Scan for the cell matching the given text and deliver its (X, Y) coordinate at center. 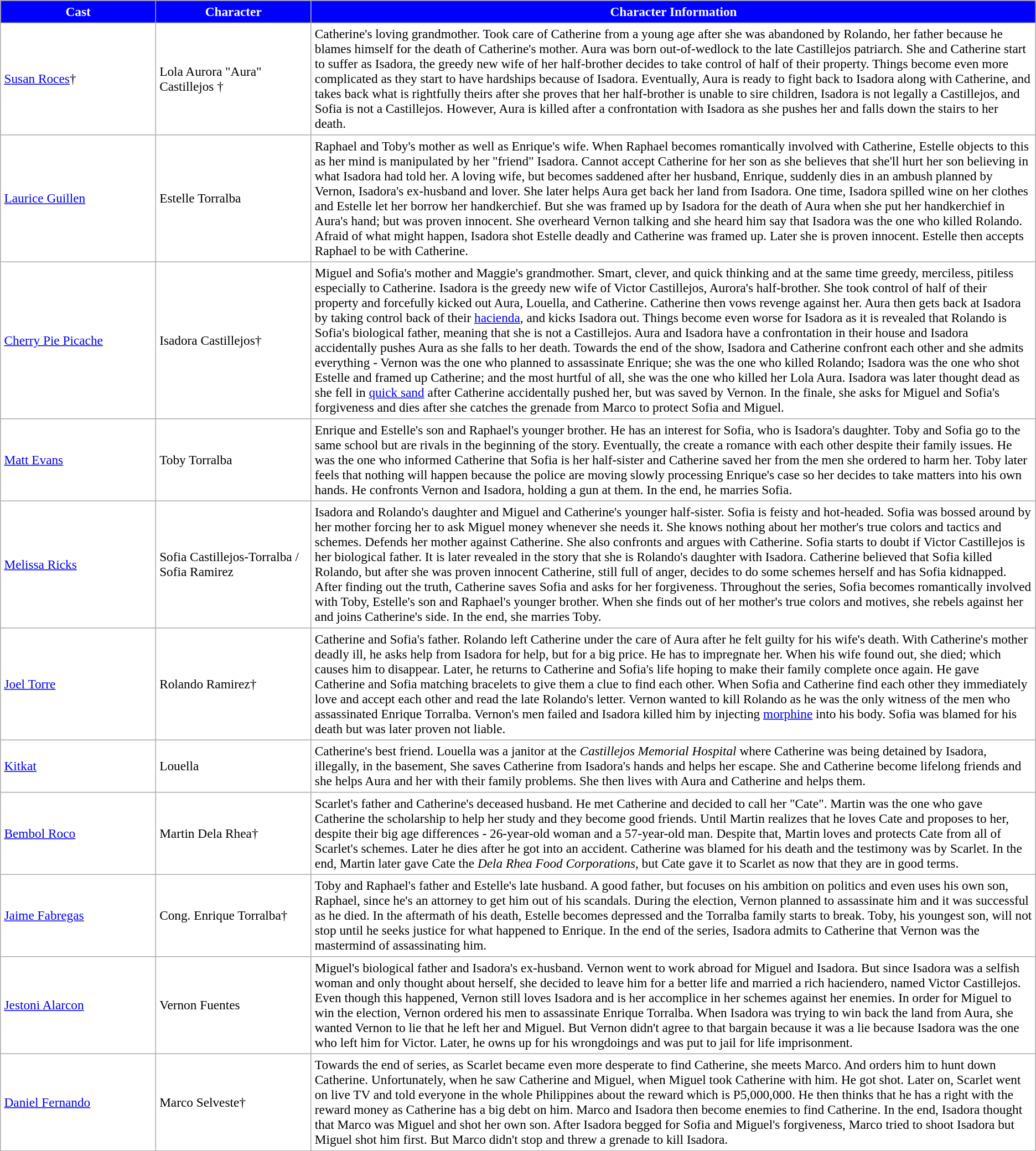
Matt Evans (79, 459)
Daniel Fernando (79, 1102)
Cast (79, 11)
Toby Torralba (234, 459)
Vernon Fuentes (234, 1005)
Laurice Guillen (79, 198)
Susan Roces† (79, 79)
Joel Torre (79, 683)
Estelle Torralba (234, 198)
Jestoni Alarcon (79, 1005)
Character Information (674, 11)
Louella (234, 766)
Kitkat (79, 766)
Character (234, 11)
Martin Dela Rhea† (234, 833)
Lola Aurora "Aura" Castillejos † (234, 79)
Isadora Castillejos† (234, 340)
Jaime Fabregas (79, 915)
Sofia Castillejos-Torralba / Sofia Ramirez (234, 564)
Cong. Enrique Torralba† (234, 915)
Rolando Ramirez† (234, 683)
Bembol Roco (79, 833)
Cherry Pie Picache (79, 340)
Marco Selveste† (234, 1102)
Melissa Ricks (79, 564)
